Detect which cell encompasses the target text, then output its [x, y] center coordinate. 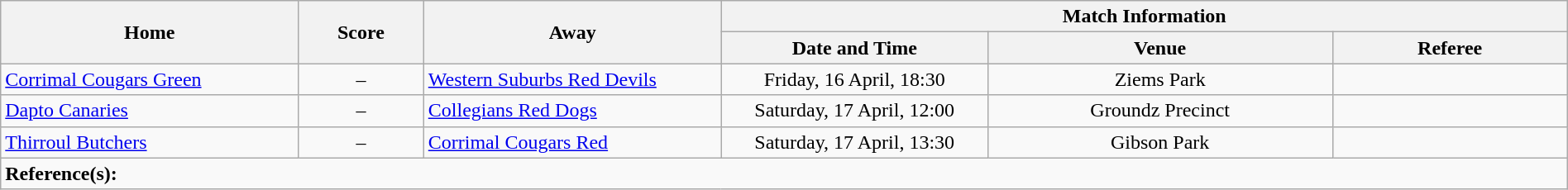
Home [150, 32]
Reference(s): [784, 173]
Corrimal Cougars Green [150, 79]
Corrimal Cougars Red [572, 142]
Gibson Park [1159, 142]
Venue [1159, 48]
Saturday, 17 April, 13:30 [854, 142]
Saturday, 17 April, 12:00 [854, 111]
Western Suburbs Red Devils [572, 79]
Date and Time [854, 48]
Groundz Precinct [1159, 111]
Score [361, 32]
Referee [1450, 48]
Friday, 16 April, 18:30 [854, 79]
Thirroul Butchers [150, 142]
Match Information [1145, 17]
Dapto Canaries [150, 111]
Ziems Park [1159, 79]
Collegians Red Dogs [572, 111]
Away [572, 32]
